Return the [X, Y] coordinate for the center point of the cell that contains the specified text.  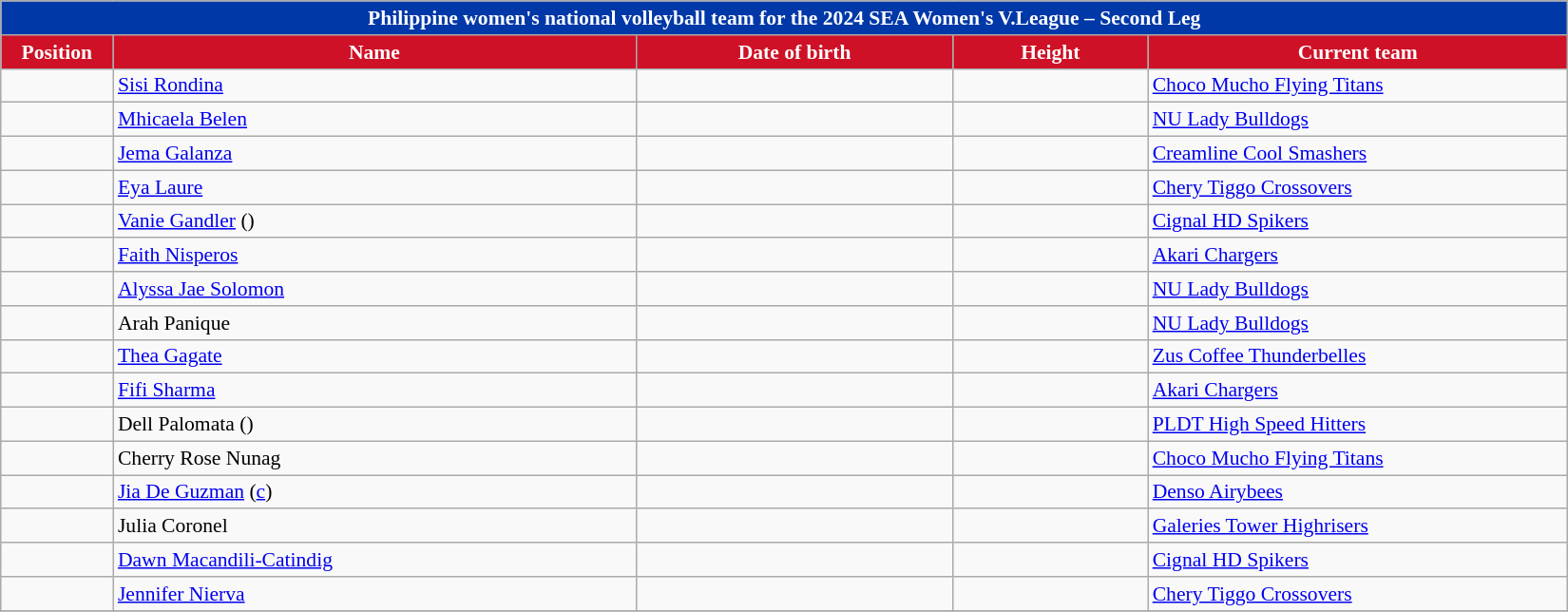
Eya Laure [374, 187]
Dawn Macandili-Catindig [374, 560]
Alyssa Jae Solomon [374, 289]
Jema Galanza [374, 154]
Mhicaela Belen [374, 120]
Fifi Sharma [374, 391]
Vanie Gandler () [374, 221]
Date of birth [794, 52]
Zus Coffee Thunderbelles [1358, 356]
Julia Coronel [374, 526]
Faith Nisperos [374, 256]
Height [1051, 52]
Jia De Guzman (c) [374, 492]
Thea Gagate [374, 356]
Current team [1358, 52]
Philippine women's national volleyball team for the 2024 SEA Women's V.League – Second Leg [785, 18]
Sisi Rondina [374, 86]
Creamline Cool Smashers [1358, 154]
Cherry Rose Nunag [374, 458]
Jennifer Nierva [374, 594]
PLDT High Speed Hitters [1358, 425]
Galeries Tower Highrisers [1358, 526]
Position [57, 52]
Dell Palomata () [374, 425]
Arah Panique [374, 323]
Denso Airybees [1358, 492]
Name [374, 52]
